For the text-containing cell, return its midpoint in (X, Y) coordinate format. 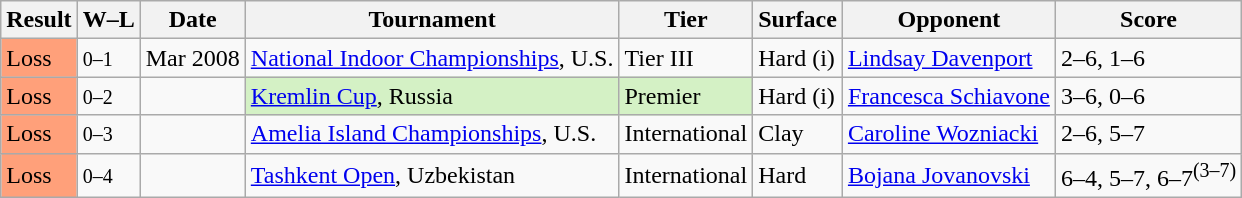
Hard (798, 176)
Francesca Schiavone (948, 96)
Opponent (948, 20)
Bojana Jovanovski (948, 176)
0–3 (108, 134)
0–1 (108, 58)
2–6, 5–7 (1148, 134)
0–2 (108, 96)
Date (192, 20)
Surface (798, 20)
3–6, 0–6 (1148, 96)
Tournament (432, 20)
Caroline Wozniacki (948, 134)
Mar 2008 (192, 58)
Clay (798, 134)
Lindsay Davenport (948, 58)
2–6, 1–6 (1148, 58)
Premier (686, 96)
Tier (686, 20)
Tier III (686, 58)
6–4, 5–7, 6–7(3–7) (1148, 176)
Score (1148, 20)
W–L (108, 20)
Tashkent Open, Uzbekistan (432, 176)
National Indoor Championships, U.S. (432, 58)
Result (39, 20)
Amelia Island Championships, U.S. (432, 134)
Kremlin Cup, Russia (432, 96)
0–4 (108, 176)
